Detect which cell encompasses the target text, then output its (x, y) center coordinate. 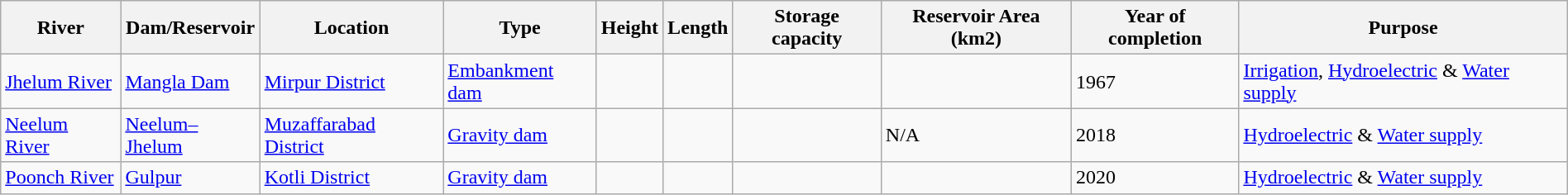
Neelum–Jhelum (190, 136)
Neelum River (61, 136)
Muzaffarabad District (351, 136)
Location (351, 28)
1967 (1155, 81)
Length (698, 28)
Irrigation, Hydroelectric & Water supply (1403, 81)
Kotli District (351, 178)
Gulpur (190, 178)
Mirpur District (351, 81)
Dam/Reservoir (190, 28)
Type (519, 28)
2020 (1155, 178)
Reservoir Area (km2) (976, 28)
Storage capacity (807, 28)
2018 (1155, 136)
Poonch River (61, 178)
Height (629, 28)
Year of completion (1155, 28)
Jhelum River (61, 81)
Purpose (1403, 28)
River (61, 28)
Mangla Dam (190, 81)
Embankment dam (519, 81)
N/A (976, 136)
